Scan for the cell matching the given text and deliver its [x, y] coordinate at center. 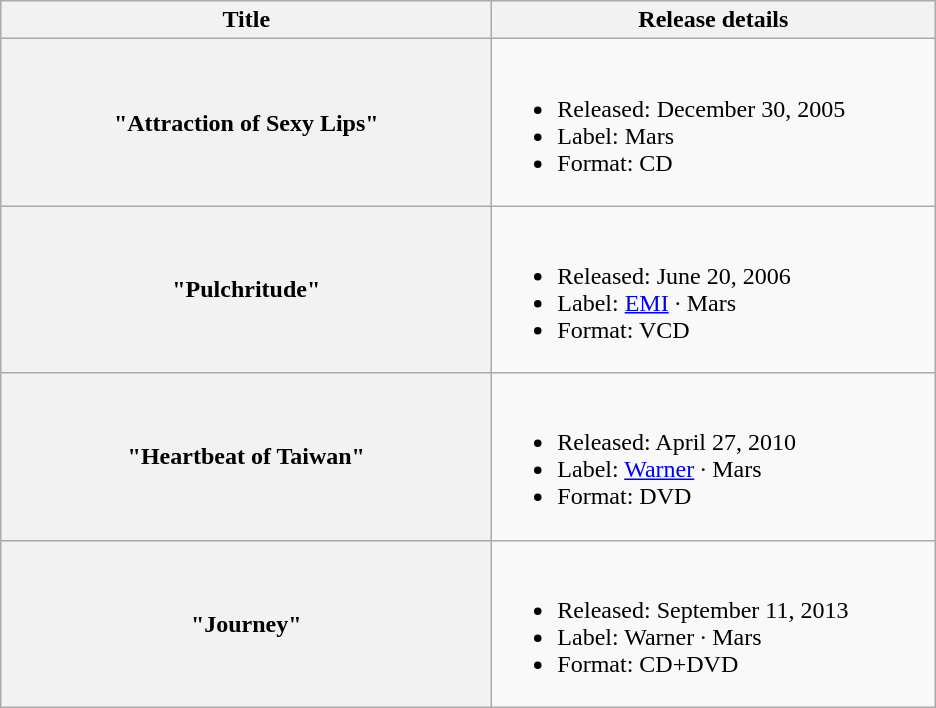
Released: December 30, 2005Label: MarsFormat: CD [714, 122]
Title [246, 20]
Released: April 27, 2010Label: Warner · MarsFormat: DVD [714, 456]
"Heartbeat of Taiwan" [246, 456]
Released: June 20, 2006Label: EMI · MarsFormat: VCD [714, 290]
"Journey" [246, 624]
"Attraction of Sexy Lips" [246, 122]
Released: September 11, 2013Label: Warner · MarsFormat: CD+DVD [714, 624]
Release details [714, 20]
"Pulchritude" [246, 290]
